Output the (x, y) coordinate of the center of the cell containing the given text.  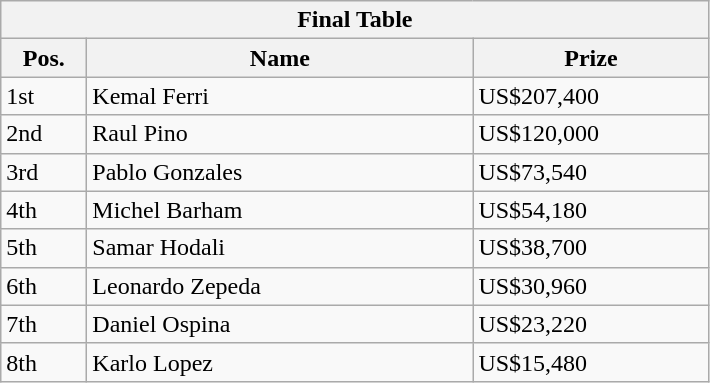
US$120,000 (591, 134)
Leonardo Zepeda (280, 286)
US$73,540 (591, 172)
4th (44, 210)
Daniel Ospina (280, 324)
Kemal Ferri (280, 96)
1st (44, 96)
US$15,480 (591, 362)
Pablo Gonzales (280, 172)
Michel Barham (280, 210)
2nd (44, 134)
Pos. (44, 58)
Prize (591, 58)
Raul Pino (280, 134)
8th (44, 362)
3rd (44, 172)
US$23,220 (591, 324)
Samar Hodali (280, 248)
Name (280, 58)
Final Table (355, 20)
US$38,700 (591, 248)
US$30,960 (591, 286)
US$54,180 (591, 210)
US$207,400 (591, 96)
7th (44, 324)
Karlo Lopez (280, 362)
5th (44, 248)
6th (44, 286)
